Capture the cell that displays the provided text and extract its [X, Y] central coordinate. 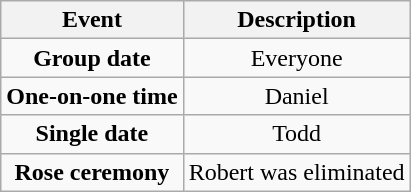
Rose ceremony [92, 172]
Everyone [296, 58]
One-on-one time [92, 96]
Robert was eliminated [296, 172]
Description [296, 20]
Daniel [296, 96]
Single date [92, 134]
Todd [296, 134]
Group date [92, 58]
Event [92, 20]
